Capture the cell that displays the provided text and extract its (X, Y) central coordinate. 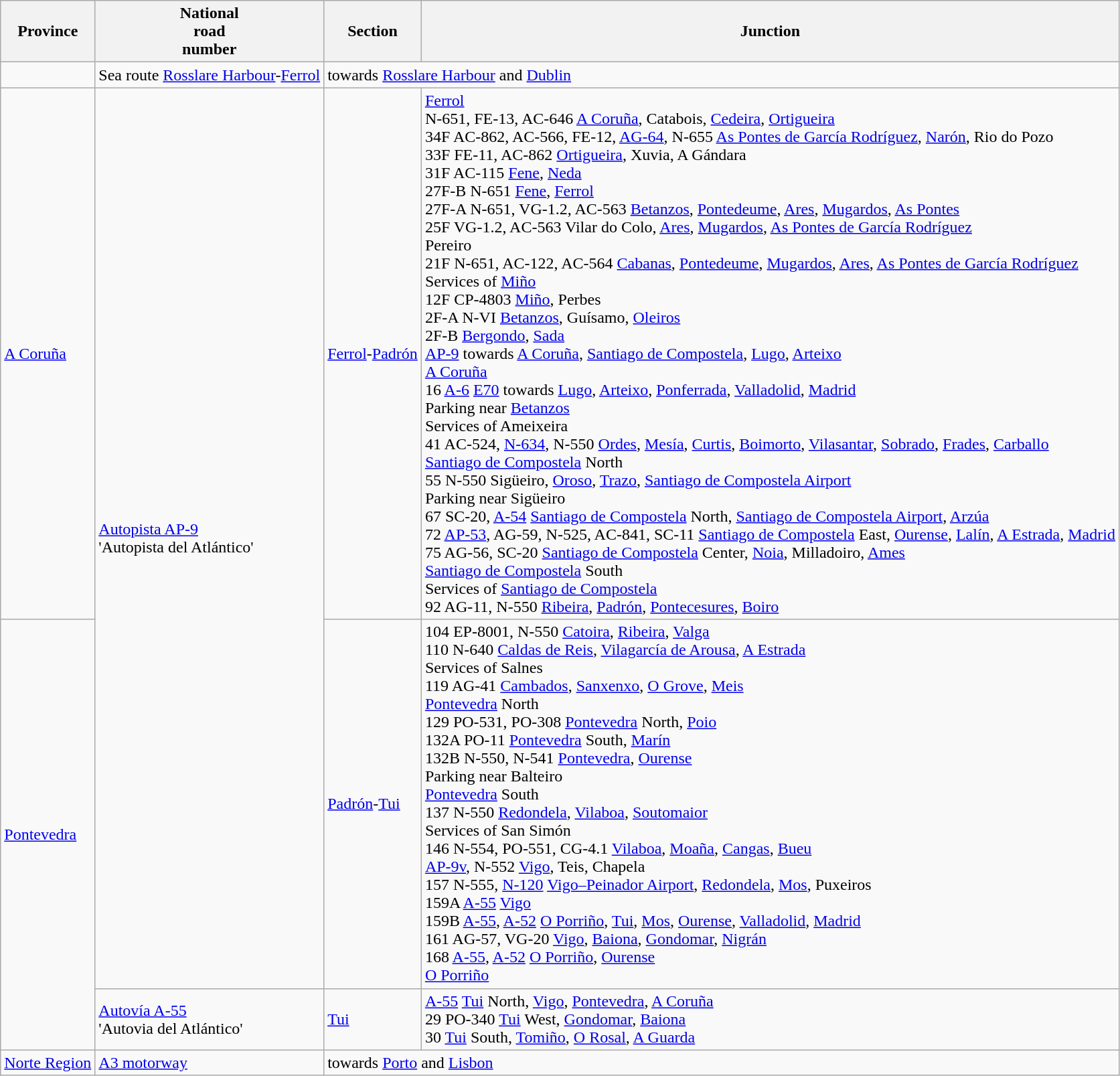
A Coruña (48, 354)
towards Rosslare Harbour and Dublin (722, 75)
Tui (373, 1019)
Junction (770, 31)
towards Porto and Lisbon (722, 1063)
Autopista AP-9'Autopista del Atlántico' (210, 538)
A3 motorway (210, 1063)
Nationalroadnumber (210, 31)
Section (373, 31)
Autovía A-55'Autovia del Atlántico' (210, 1019)
Province (48, 31)
Norte Region (48, 1063)
Padrón-Tui (373, 803)
Sea route Rosslare Harbour-Ferrol (210, 75)
Pontevedra (48, 834)
A-55 Tui North, Vigo, Pontevedra, A Coruña 29 PO-340 Tui West, Gondomar, Baiona 30 Tui South, Tomiño, O Rosal, A Guarda (770, 1019)
Ferrol-Padrón (373, 354)
